Detect which cell encompasses the target text, then output its [x, y] center coordinate. 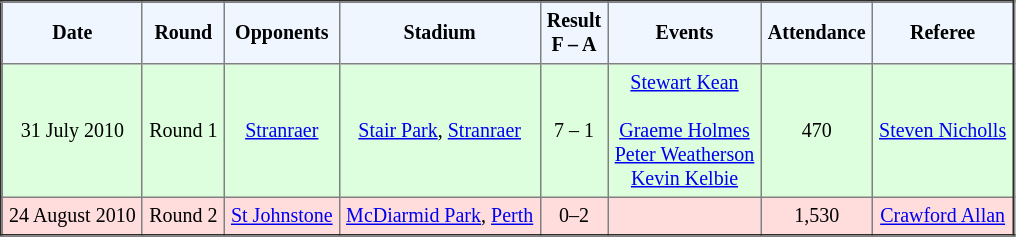
Round 2 [183, 216]
1,530 [816, 216]
0–2 [574, 216]
Crawford Allan [942, 216]
Stair Park, Stranraer [440, 131]
470 [816, 131]
McDiarmid Park, Perth [440, 216]
Events [684, 33]
Referee [942, 33]
24 August 2010 [72, 216]
Opponents [282, 33]
Attendance [816, 33]
Steven Nicholls [942, 131]
Stranraer [282, 131]
St Johnstone [282, 216]
7 – 1 [574, 131]
Round [183, 33]
Stewart Kean Graeme Holmes Peter Weatherson Kevin Kelbie [684, 131]
Stadium [440, 33]
Round 1 [183, 131]
Date [72, 33]
31 July 2010 [72, 131]
Result F – A [574, 33]
